Search for the cell housing the specified text and yield its [X, Y] center coordinate. 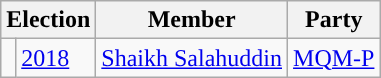
Member [192, 20]
MQM-P [334, 58]
Election [48, 20]
2018 [56, 58]
Shaikh Salahuddin [192, 58]
Party [334, 20]
